Return the [x, y] coordinate for the center point of the cell that contains the specified text.  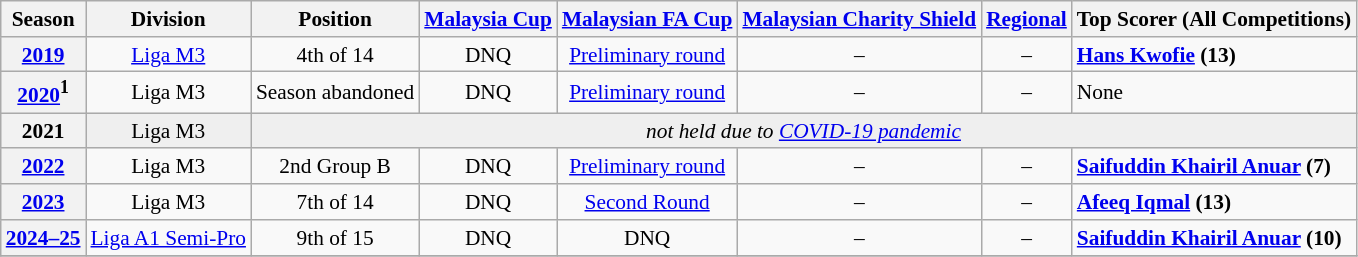
2019 [44, 55]
Malaysian Charity Shield [859, 19]
Season abandoned [335, 92]
2022 [44, 167]
9th of 15 [335, 238]
Malaysia Cup [488, 19]
not held due to COVID-19 pandemic [804, 131]
Position [335, 19]
Saifuddin Khairil Anuar (7) [1214, 167]
2023 [44, 202]
Afeeq Iqmal (13) [1214, 202]
Top Scorer (All Competitions) [1214, 19]
Liga A1 Semi-Pro [168, 238]
7th of 14 [335, 202]
Saifuddin Khairil Anuar (10) [1214, 238]
Division [168, 19]
None [1214, 92]
Regional [1026, 19]
4th of 14 [335, 55]
Malaysian FA Cup [647, 19]
Season [44, 19]
Hans Kwofie (13) [1214, 55]
20201 [44, 92]
Second Round [647, 202]
2nd Group B [335, 167]
2024–25 [44, 238]
2021 [44, 131]
